From the cell containing the given text, extract its center point as (X, Y) coordinate. 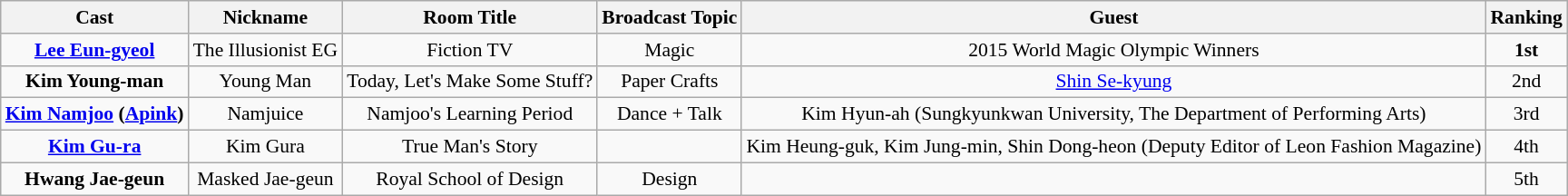
Dance + Talk (670, 114)
Broadcast Topic (670, 17)
4th (1526, 147)
2nd (1526, 82)
Kim Hyun-ah (Sungkyunkwan University, The Department of Performing Arts) (1113, 114)
Hwang Jae-geun (94, 179)
Fiction TV (470, 50)
Masked Jae-geun (266, 179)
Namjoo's Learning Period (470, 114)
Royal School of Design (470, 179)
Kim Young-man (94, 82)
5th (1526, 179)
Lee Eun-gyeol (94, 50)
Ranking (1526, 17)
The Illusionist EG (266, 50)
Nickname (266, 17)
1st (1526, 50)
Kim Heung-guk, Kim Jung-min, Shin Dong-heon (Deputy Editor of Leon Fashion Magazine) (1113, 147)
Kim Namjoo (Apink) (94, 114)
True Man's Story (470, 147)
Guest (1113, 17)
Young Man (266, 82)
Today, Let's Make Some Stuff? (470, 82)
Paper Crafts (670, 82)
2015 World Magic Olympic Winners (1113, 50)
Shin Se-kyung (1113, 82)
Kim Gu-ra (94, 147)
Cast (94, 17)
3rd (1526, 114)
Design (670, 179)
Magic (670, 50)
Namjuice (266, 114)
Room Title (470, 17)
Kim Gura (266, 147)
